Provide the (X, Y) coordinate of the cell's center where the given text is located.  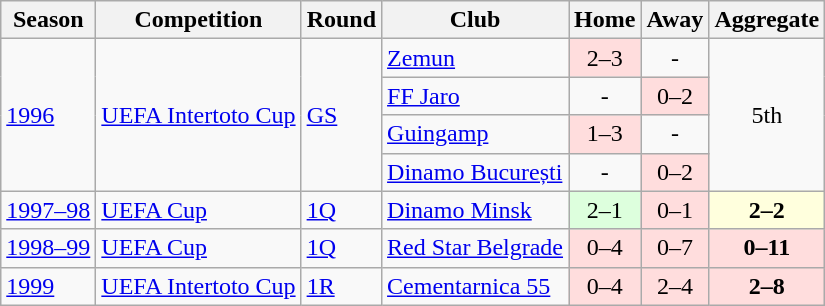
1R (341, 286)
Cementarnica 55 (476, 286)
Aggregate (767, 20)
Guingamp (476, 134)
FF Jaro (476, 96)
1998–99 (48, 248)
Away (675, 20)
2–8 (767, 286)
Home (605, 20)
Zemun (476, 58)
1996 (48, 115)
2–3 (605, 58)
Competition (198, 20)
2–2 (767, 210)
0–1 (675, 210)
2–1 (605, 210)
0–7 (675, 248)
Red Star Belgrade (476, 248)
GS (341, 115)
Dinamo Minsk (476, 210)
Round (341, 20)
1997–98 (48, 210)
0–11 (767, 248)
Season (48, 20)
Club (476, 20)
1999 (48, 286)
Dinamo București (476, 172)
5th (767, 115)
2–4 (675, 286)
1–3 (605, 134)
